Find where the given text appears and provide that cell's center as [X, Y] coordinate. 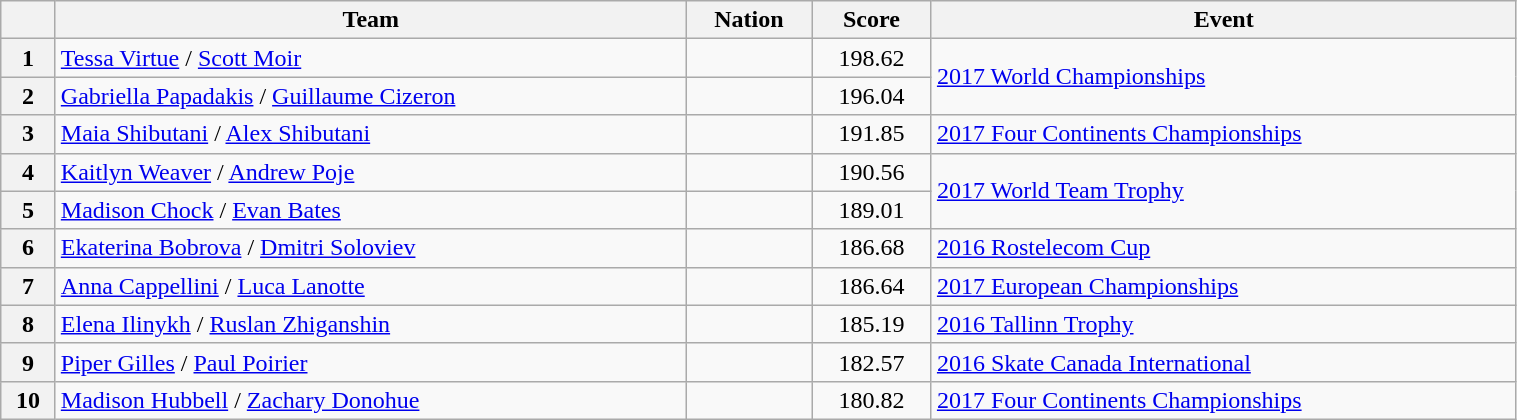
Madison Chock / Evan Bates [370, 210]
196.04 [872, 96]
186.64 [872, 286]
185.19 [872, 324]
2017 World Team Trophy [1224, 191]
Kaitlyn Weaver / Andrew Poje [370, 172]
186.68 [872, 248]
2016 Skate Canada International [1224, 362]
198.62 [872, 58]
Tessa Virtue / Scott Moir [370, 58]
Score [872, 20]
Piper Gilles / Paul Poirier [370, 362]
9 [28, 362]
2016 Rostelecom Cup [1224, 248]
4 [28, 172]
Anna Cappellini / Luca Lanotte [370, 286]
3 [28, 134]
Team [370, 20]
8 [28, 324]
189.01 [872, 210]
190.56 [872, 172]
7 [28, 286]
Event [1224, 20]
2 [28, 96]
Nation [748, 20]
5 [28, 210]
2016 Tallinn Trophy [1224, 324]
180.82 [872, 400]
182.57 [872, 362]
1 [28, 58]
Madison Hubbell / Zachary Donohue [370, 400]
10 [28, 400]
Elena Ilinykh / Ruslan Zhiganshin [370, 324]
Ekaterina Bobrova / Dmitri Soloviev [370, 248]
191.85 [872, 134]
Gabriella Papadakis / Guillaume Cizeron [370, 96]
6 [28, 248]
2017 World Championships [1224, 77]
Maia Shibutani / Alex Shibutani [370, 134]
2017 European Championships [1224, 286]
